Search for the cell housing the specified text and yield its (X, Y) center coordinate. 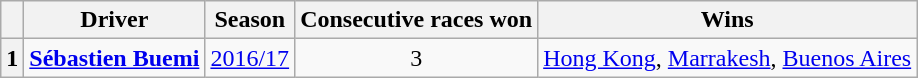
Driver (114, 20)
Season (250, 20)
1 (12, 58)
Sébastien Buemi (114, 58)
Consecutive races won (416, 20)
3 (416, 58)
Wins (728, 20)
2016/17 (250, 58)
Hong Kong, Marrakesh, Buenos Aires (728, 58)
